Return the [X, Y] coordinate for the center point of the cell that contains the specified text.  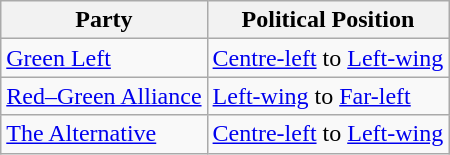
Party [104, 20]
Political Position [328, 20]
Red–Green Alliance [104, 96]
Left-wing to Far-left [328, 96]
Green Left [104, 58]
The Alternative [104, 134]
